Return [X, Y] of the center of cell containing provided text 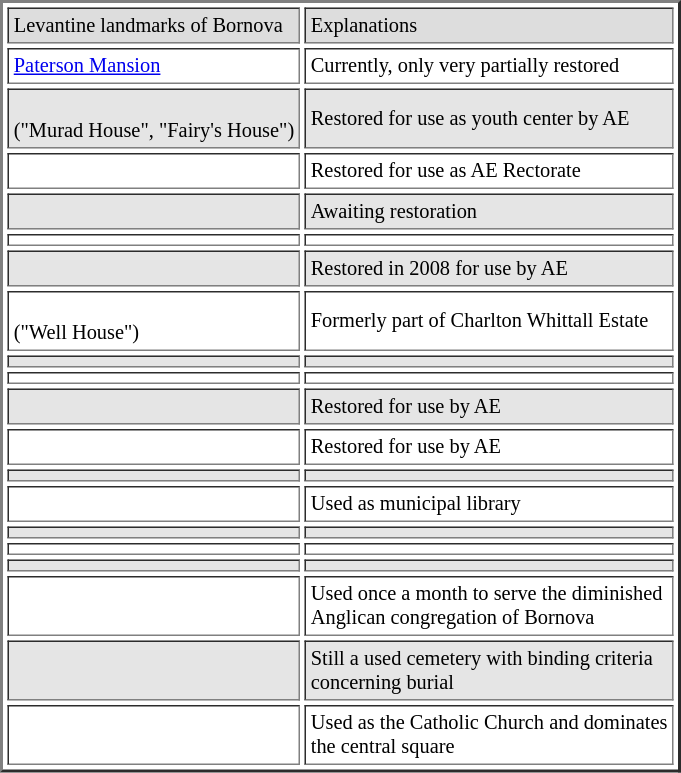
Used as the Catholic Church and dominates the central square [490, 735]
Levantine landmarks of Bornova [154, 26]
Still a used cemetery with binding criteria concerning burial [490, 670]
Explanations [490, 26]
Used as municipal library [490, 504]
("Murad House", "Fairy's House") [154, 118]
Used once a month to serve the diminished Anglican congregation of Bornova [490, 606]
Restored for use as youth center by AE [490, 118]
("Well House") [154, 321]
Awaiting restoration [490, 212]
Formerly part of Charlton Whittall Estate [490, 321]
Restored for use as AE Rectorate [490, 171]
Restored in 2008 for use by AE [490, 268]
Paterson Mansion [154, 66]
Currently, only very partially restored [490, 66]
